Identify which cell holds the provided text, then report its (X, Y) central coordinate. 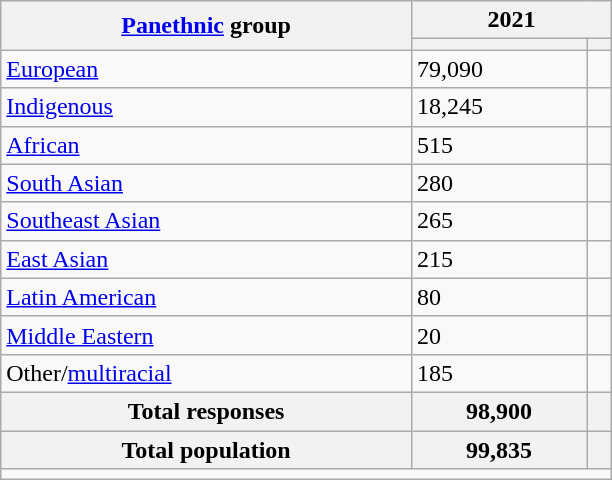
79,090 (498, 69)
African (206, 145)
Total responses (206, 411)
East Asian (206, 259)
98,900 (498, 411)
Indigenous (206, 107)
18,245 (498, 107)
Southeast Asian (206, 221)
185 (498, 373)
European (206, 69)
Other/multiracial (206, 373)
515 (498, 145)
Panethnic group (206, 26)
Middle Eastern (206, 335)
Latin American (206, 297)
20 (498, 335)
215 (498, 259)
2021 (511, 20)
South Asian (206, 183)
Total population (206, 449)
80 (498, 297)
280 (498, 183)
265 (498, 221)
99,835 (498, 449)
